From the cell containing the given text, extract its center point as (x, y) coordinate. 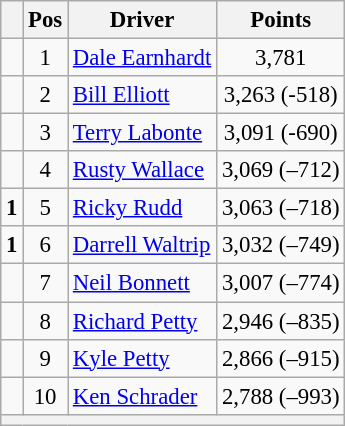
Bill Elliott (142, 95)
Ricky Rudd (142, 208)
3,091 (-690) (281, 133)
3,263 (-518) (281, 95)
4 (46, 170)
Pos (46, 20)
Points (281, 20)
Dale Earnhardt (142, 58)
2,866 (–915) (281, 358)
3,007 (–774) (281, 283)
2,788 (–993) (281, 396)
6 (46, 245)
Darrell Waltrip (142, 245)
9 (46, 358)
Driver (142, 20)
Rusty Wallace (142, 170)
Kyle Petty (142, 358)
8 (46, 321)
3,063 (–718) (281, 208)
Richard Petty (142, 321)
3 (46, 133)
3,781 (281, 58)
3,069 (–712) (281, 170)
10 (46, 396)
5 (46, 208)
2 (46, 95)
Ken Schrader (142, 396)
7 (46, 283)
Neil Bonnett (142, 283)
3,032 (–749) (281, 245)
Terry Labonte (142, 133)
2,946 (–835) (281, 321)
